Find where the given text appears and provide that cell's center as [x, y] coordinate. 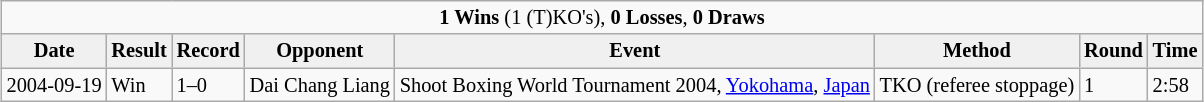
1 Wins (1 (T)KO's), 0 Losses, 0 Draws [602, 18]
Time [1176, 51]
1–0 [208, 85]
Dai Chang Liang [320, 85]
Result [138, 51]
Shoot Boxing World Tournament 2004, Yokohama, Japan [635, 85]
Event [635, 51]
Record [208, 51]
2004-09-19 [54, 85]
Round [1114, 51]
Win [138, 85]
TKO (referee stoppage) [977, 85]
Method [977, 51]
2:58 [1176, 85]
Opponent [320, 51]
1 [1114, 85]
Date [54, 51]
